Provide the (X, Y) coordinate of the cell's center where the given text is located.  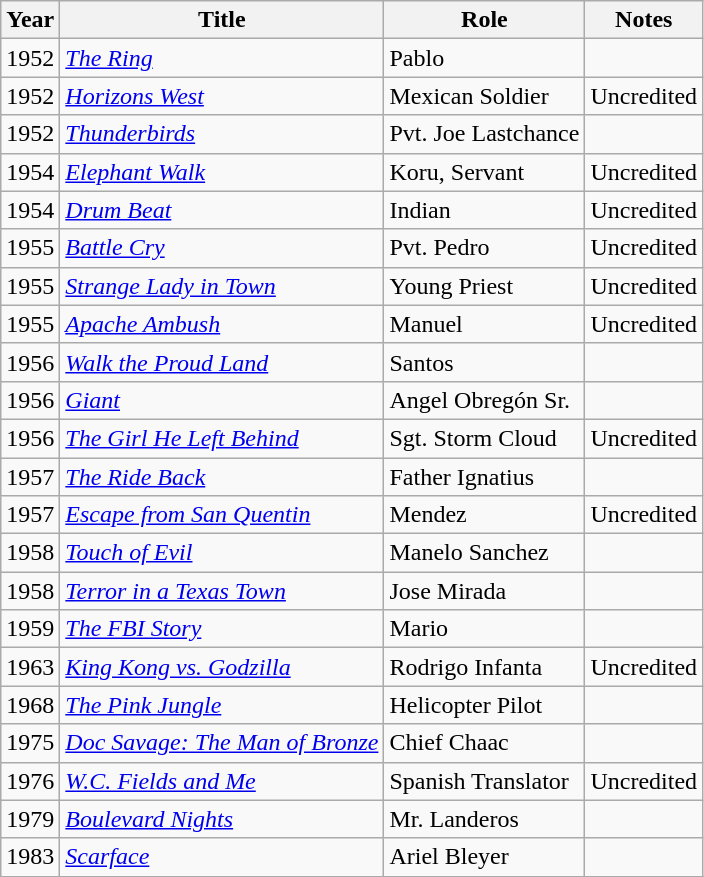
Chief Chaac (484, 743)
Sgt. Storm Cloud (484, 438)
Manelo Sanchez (484, 553)
Pablo (484, 58)
Santos (484, 362)
Year (30, 20)
Angel Obregón Sr. (484, 400)
Helicopter Pilot (484, 705)
Mario (484, 629)
Strange Lady in Town (222, 286)
Touch of Evil (222, 553)
Mr. Landeros (484, 819)
1968 (30, 705)
King Kong vs. Godzilla (222, 667)
Doc Savage: The Man of Bronze (222, 743)
Young Priest (484, 286)
Scarface (222, 857)
1959 (30, 629)
Spanish Translator (484, 781)
Giant (222, 400)
Pvt. Joe Lastchance (484, 134)
Title (222, 20)
Role (484, 20)
Elephant Walk (222, 172)
Walk the Proud Land (222, 362)
Ariel Bleyer (484, 857)
Koru, Servant (484, 172)
Manuel (484, 324)
1983 (30, 857)
1979 (30, 819)
Thunderbirds (222, 134)
Rodrigo Infanta (484, 667)
Apache Ambush (222, 324)
Mendez (484, 515)
The Ring (222, 58)
Notes (644, 20)
Horizons West (222, 96)
The Pink Jungle (222, 705)
The Girl He Left Behind (222, 438)
Escape from San Quentin (222, 515)
Terror in a Texas Town (222, 591)
Boulevard Nights (222, 819)
1963 (30, 667)
Battle Cry (222, 248)
1975 (30, 743)
Drum Beat (222, 210)
Indian (484, 210)
The FBI Story (222, 629)
Father Ignatius (484, 477)
Jose Mirada (484, 591)
The Ride Back (222, 477)
W.C. Fields and Me (222, 781)
Pvt. Pedro (484, 248)
1976 (30, 781)
Mexican Soldier (484, 96)
